Identify which cell holds the provided text, then report its (x, y) central coordinate. 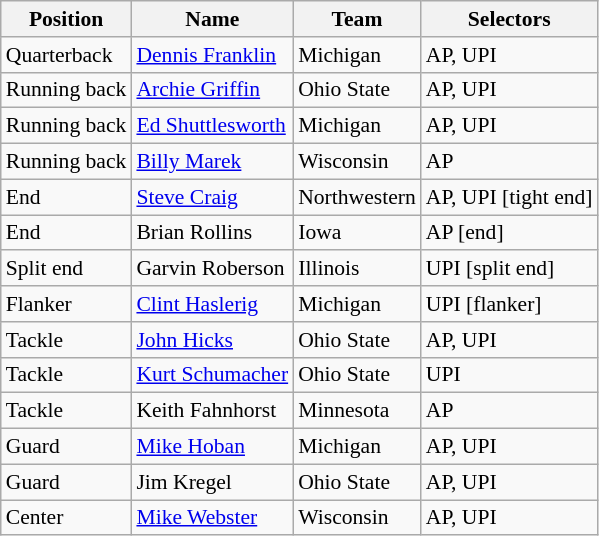
Northwestern (357, 197)
Minnesota (357, 411)
Split end (66, 269)
Steve Craig (212, 197)
Position (66, 19)
Ed Shuttlesworth (212, 126)
Clint Haslerig (212, 304)
Garvin Roberson (212, 269)
Kurt Schumacher (212, 375)
Billy Marek (212, 162)
UPI (510, 375)
Name (212, 19)
Brian Rollins (212, 233)
Keith Fahnhorst (212, 411)
Illinois (357, 269)
AP [end] (510, 233)
AP, UPI [tight end] (510, 197)
Flanker (66, 304)
Mike Hoban (212, 447)
UPI [flanker] (510, 304)
Team (357, 19)
Jim Kregel (212, 482)
Quarterback (66, 55)
Iowa (357, 233)
Archie Griffin (212, 90)
John Hicks (212, 340)
Dennis Franklin (212, 55)
Selectors (510, 19)
UPI [split end] (510, 269)
Mike Webster (212, 518)
Center (66, 518)
